Output the [X, Y] coordinate of the center of the cell containing the given text.  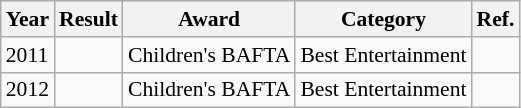
2012 [28, 90]
Result [88, 19]
Ref. [496, 19]
Year [28, 19]
2011 [28, 55]
Award [209, 19]
Category [383, 19]
